Detect which cell encompasses the target text, then output its (x, y) center coordinate. 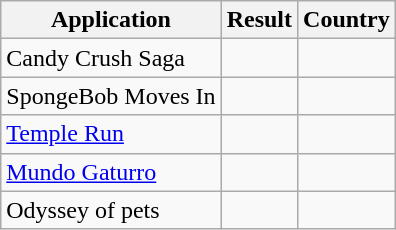
Result (259, 20)
Country (347, 20)
Odyssey of pets (111, 210)
Application (111, 20)
Candy Crush Saga (111, 58)
SpongeBob Moves In (111, 96)
Temple Run (111, 134)
Mundo Gaturro (111, 172)
